Search for the cell housing the specified text and yield its [x, y] center coordinate. 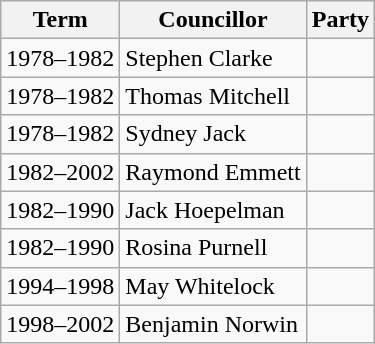
1982–2002 [60, 172]
Term [60, 20]
Councillor [213, 20]
Thomas Mitchell [213, 96]
Rosina Purnell [213, 248]
May Whitelock [213, 286]
Party [340, 20]
1994–1998 [60, 286]
Jack Hoepelman [213, 210]
1998–2002 [60, 324]
Raymond Emmett [213, 172]
Benjamin Norwin [213, 324]
Sydney Jack [213, 134]
Stephen Clarke [213, 58]
